Detect which cell encompasses the target text, then output its [x, y] center coordinate. 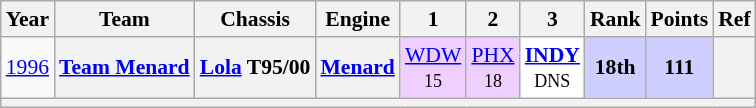
Menard [357, 68]
111 [679, 68]
WDW15 [433, 68]
1 [433, 19]
1996 [28, 68]
Chassis [256, 19]
Points [679, 19]
3 [552, 19]
PHX18 [492, 68]
Lola T95/00 [256, 68]
18th [616, 68]
2 [492, 19]
Ref [734, 19]
Year [28, 19]
Team [124, 19]
INDYDNS [552, 68]
Team Menard [124, 68]
Rank [616, 19]
Engine [357, 19]
